Pinpoint the cell where the given text exists, returning its [x, y] midpoint coordinate. 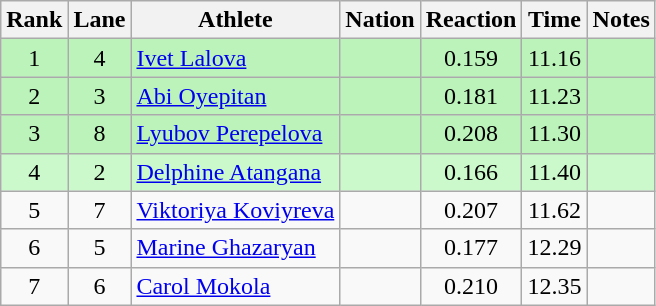
0.159 [471, 58]
Ivet Lalova [236, 58]
Delphine Atangana [236, 172]
Marine Ghazaryan [236, 248]
11.16 [554, 58]
0.210 [471, 286]
11.30 [554, 134]
12.29 [554, 248]
12.35 [554, 286]
Notes [621, 20]
Abi Oyepitan [236, 96]
0.181 [471, 96]
8 [100, 134]
Athlete [236, 20]
Time [554, 20]
Viktoriya Koviyreva [236, 210]
0.177 [471, 248]
0.208 [471, 134]
Reaction [471, 20]
11.40 [554, 172]
Carol Mokola [236, 286]
Lyubov Perepelova [236, 134]
Lane [100, 20]
Nation [380, 20]
1 [34, 58]
Rank [34, 20]
0.207 [471, 210]
0.166 [471, 172]
11.62 [554, 210]
11.23 [554, 96]
